Detect which cell encompasses the target text, then output its [x, y] center coordinate. 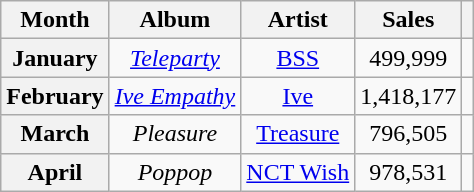
796,505 [408, 134]
Ive Empathy [175, 96]
February [55, 96]
Treasure [298, 134]
BSS [298, 58]
1,418,177 [408, 96]
NCT Wish [298, 172]
April [55, 172]
March [55, 134]
Album [175, 20]
Sales [408, 20]
Artist [298, 20]
Ive [298, 96]
January [55, 58]
978,531 [408, 172]
Month [55, 20]
499,999 [408, 58]
Poppop [175, 172]
Pleasure [175, 134]
Teleparty [175, 58]
